Determine the (X, Y) coordinate at the center of the cell enclosing the given text.  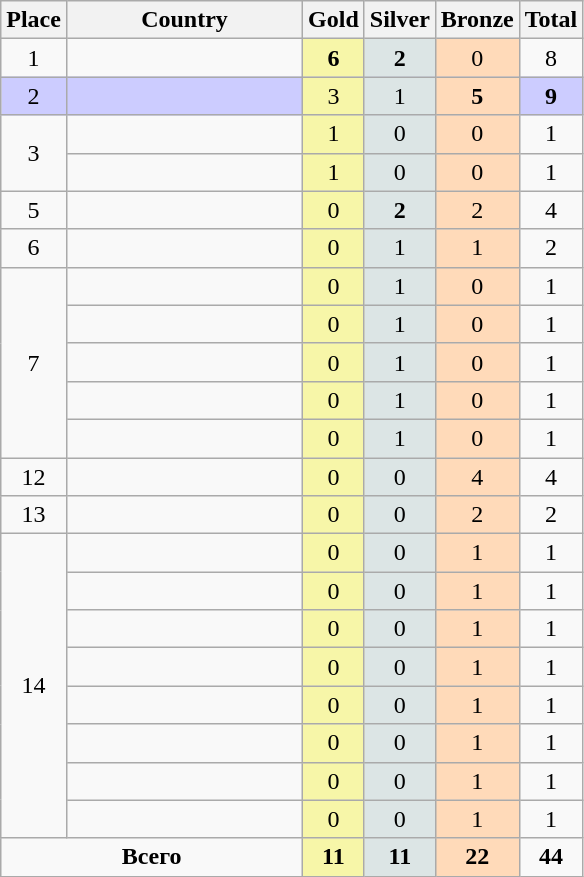
14 (34, 686)
44 (551, 857)
Gold (334, 20)
8 (551, 58)
Всего (152, 857)
12 (34, 477)
9 (551, 96)
Bronze (477, 20)
22 (477, 857)
Place (34, 20)
Silver (400, 20)
Country (184, 20)
7 (34, 362)
13 (34, 515)
Total (551, 20)
